Return (x, y) of the center of cell containing provided text 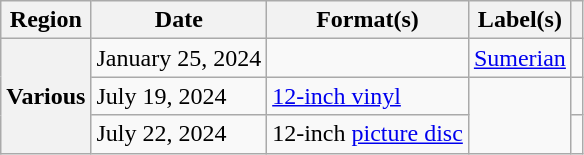
Date (179, 20)
12-inch vinyl (368, 96)
Sumerian (520, 58)
Label(s) (520, 20)
Format(s) (368, 20)
July 22, 2024 (179, 134)
July 19, 2024 (179, 96)
Region (46, 20)
Various (46, 96)
12-inch picture disc (368, 134)
January 25, 2024 (179, 58)
